Find where the given text appears and provide that cell's center as [x, y] coordinate. 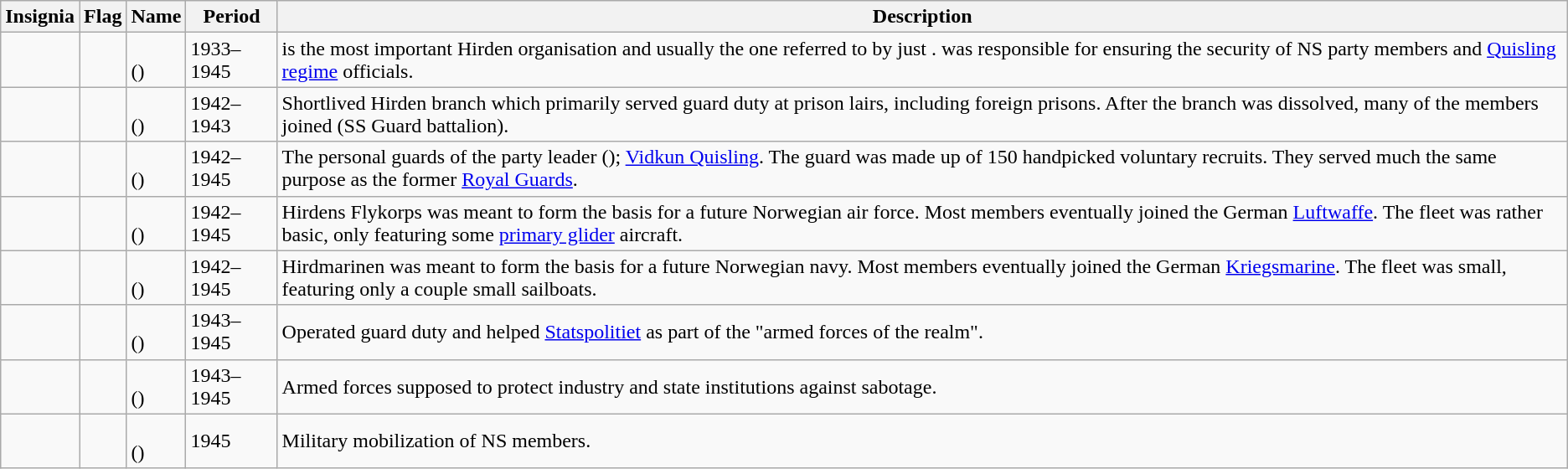
1942–1943 [231, 114]
Military mobilization of NS members. [922, 441]
Period [231, 17]
1933–1945 [231, 60]
1945 [231, 441]
Armed forces supposed to protect industry and state institutions against sabotage. [922, 387]
Description [922, 17]
Flag [103, 17]
Insignia [40, 17]
Name [156, 17]
Operated guard duty and helped Statspolitiet as part of the "armed forces of the realm". [922, 332]
